Search for the cell housing the specified text and yield its [X, Y] center coordinate. 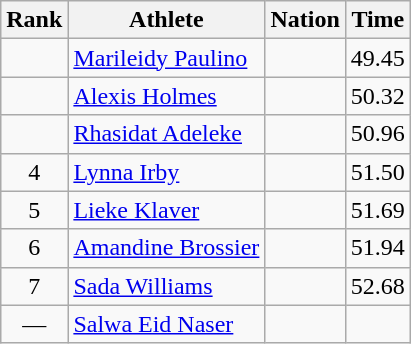
50.32 [378, 96]
7 [34, 286]
49.45 [378, 58]
Rank [34, 20]
Sada Williams [166, 286]
4 [34, 172]
52.68 [378, 286]
Lieke Klaver [166, 210]
Time [378, 20]
51.50 [378, 172]
50.96 [378, 134]
Nation [305, 20]
Alexis Holmes [166, 96]
Amandine Brossier [166, 248]
Salwa Eid Naser [166, 324]
51.69 [378, 210]
Lynna Irby [166, 172]
— [34, 324]
Marileidy Paulino [166, 58]
Rhasidat Adeleke [166, 134]
51.94 [378, 248]
Athlete [166, 20]
6 [34, 248]
5 [34, 210]
